From the cell containing the given text, extract its center point as [x, y] coordinate. 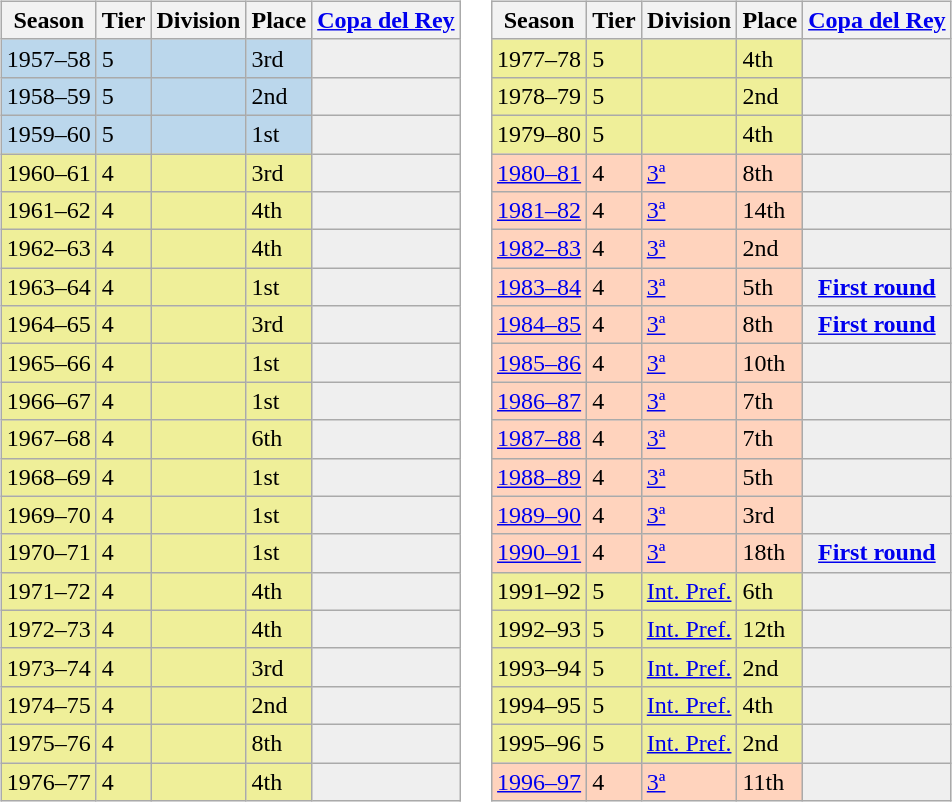
1969–70 [48, 515]
1987–88 [540, 439]
1961–62 [48, 211]
1964–65 [48, 325]
1996–97 [540, 781]
14th [770, 211]
1977–78 [540, 58]
1962–63 [48, 249]
1973–74 [48, 667]
18th [770, 553]
1975–76 [48, 743]
1963–64 [48, 287]
1984–85 [540, 325]
1957–58 [48, 58]
1978–79 [540, 96]
1972–73 [48, 629]
1983–84 [540, 287]
1986–87 [540, 401]
1990–91 [540, 553]
1982–83 [540, 249]
1976–77 [48, 781]
1971–72 [48, 591]
1995–96 [540, 743]
1989–90 [540, 515]
1974–75 [48, 705]
1968–69 [48, 477]
1970–71 [48, 553]
1991–92 [540, 591]
1994–95 [540, 705]
1985–86 [540, 363]
1967–68 [48, 439]
1965–66 [48, 363]
12th [770, 629]
1980–81 [540, 173]
1992–93 [540, 629]
10th [770, 363]
1959–60 [48, 134]
11th [770, 781]
1960–61 [48, 173]
1981–82 [540, 211]
1979–80 [540, 134]
1966–67 [48, 401]
1988–89 [540, 477]
1958–59 [48, 96]
1993–94 [540, 667]
